From the cell containing the given text, extract its center point as (x, y) coordinate. 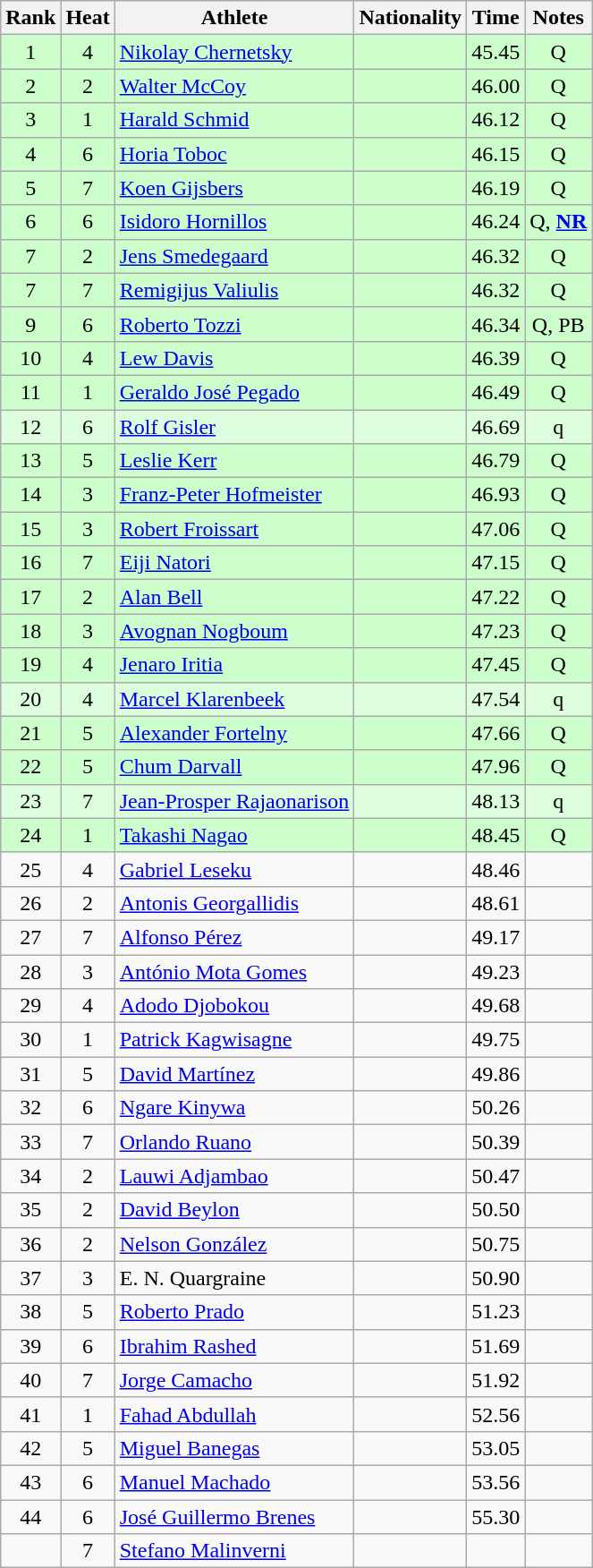
Isidoro Hornillos (234, 222)
51.69 (496, 1346)
49.17 (496, 937)
11 (30, 392)
26 (30, 903)
10 (30, 358)
47.45 (496, 665)
53.56 (496, 1482)
55.30 (496, 1517)
40 (30, 1380)
43 (30, 1482)
Lew Davis (234, 358)
46.39 (496, 358)
16 (30, 563)
39 (30, 1346)
25 (30, 869)
Heat (88, 18)
Alexander Fortelny (234, 733)
31 (30, 1074)
47.22 (496, 597)
44 (30, 1517)
Roberto Prado (234, 1312)
14 (30, 495)
13 (30, 461)
Patrick Kagwisagne (234, 1040)
47.15 (496, 563)
34 (30, 1176)
Roberto Tozzi (234, 324)
Leslie Kerr (234, 461)
Notes (558, 18)
Athlete (234, 18)
48.13 (496, 801)
15 (30, 529)
47.23 (496, 631)
46.79 (496, 461)
António Mota Gomes (234, 971)
9 (30, 324)
Horia Toboc (234, 154)
Stefano Malinverni (234, 1551)
Jens Smedegaard (234, 256)
47.66 (496, 733)
46.00 (496, 86)
21 (30, 733)
50.50 (496, 1210)
23 (30, 801)
49.23 (496, 971)
Rank (30, 18)
27 (30, 937)
20 (30, 699)
51.92 (496, 1380)
24 (30, 835)
38 (30, 1312)
Adodo Djobokou (234, 1006)
47.06 (496, 529)
18 (30, 631)
19 (30, 665)
Miguel Banegas (234, 1448)
46.12 (496, 120)
Chum Darvall (234, 767)
49.86 (496, 1074)
50.90 (496, 1278)
Koen Gijsbers (234, 188)
41 (30, 1414)
Orlando Ruano (234, 1142)
49.75 (496, 1040)
46.24 (496, 222)
48.61 (496, 903)
47.96 (496, 767)
Nelson González (234, 1244)
Q, NR (558, 222)
Q, PB (558, 324)
12 (30, 427)
Eiji Natori (234, 563)
53.05 (496, 1448)
Fahad Abdullah (234, 1414)
48.46 (496, 869)
Lauwi Adjambao (234, 1176)
Jorge Camacho (234, 1380)
Geraldo José Pegado (234, 392)
Robert Froissart (234, 529)
Gabriel Leseku (234, 869)
Nikolay Chernetsky (234, 52)
46.93 (496, 495)
28 (30, 971)
35 (30, 1210)
30 (30, 1040)
36 (30, 1244)
Jean-Prosper Rajaonarison (234, 801)
45.45 (496, 52)
Walter McCoy (234, 86)
50.39 (496, 1142)
37 (30, 1278)
50.75 (496, 1244)
46.69 (496, 427)
Remigijus Valiulis (234, 290)
Nationality (411, 18)
Takashi Nagao (234, 835)
47.54 (496, 699)
46.49 (496, 392)
46.15 (496, 154)
50.47 (496, 1176)
42 (30, 1448)
22 (30, 767)
Harald Schmid (234, 120)
51.23 (496, 1312)
46.19 (496, 188)
Marcel Klarenbeek (234, 699)
50.26 (496, 1108)
Time (496, 18)
Manuel Machado (234, 1482)
Antonis Georgallidis (234, 903)
46.34 (496, 324)
32 (30, 1108)
29 (30, 1006)
52.56 (496, 1414)
David Beylon (234, 1210)
David Martínez (234, 1074)
Rolf Gisler (234, 427)
E. N. Quargraine (234, 1278)
Avognan Nogboum (234, 631)
Ngare Kinywa (234, 1108)
José Guillermo Brenes (234, 1517)
Alan Bell (234, 597)
49.68 (496, 1006)
33 (30, 1142)
Jenaro Iritia (234, 665)
48.45 (496, 835)
Ibrahim Rashed (234, 1346)
17 (30, 597)
Franz-Peter Hofmeister (234, 495)
Alfonso Pérez (234, 937)
